Capture the cell that displays the provided text and extract its [x, y] central coordinate. 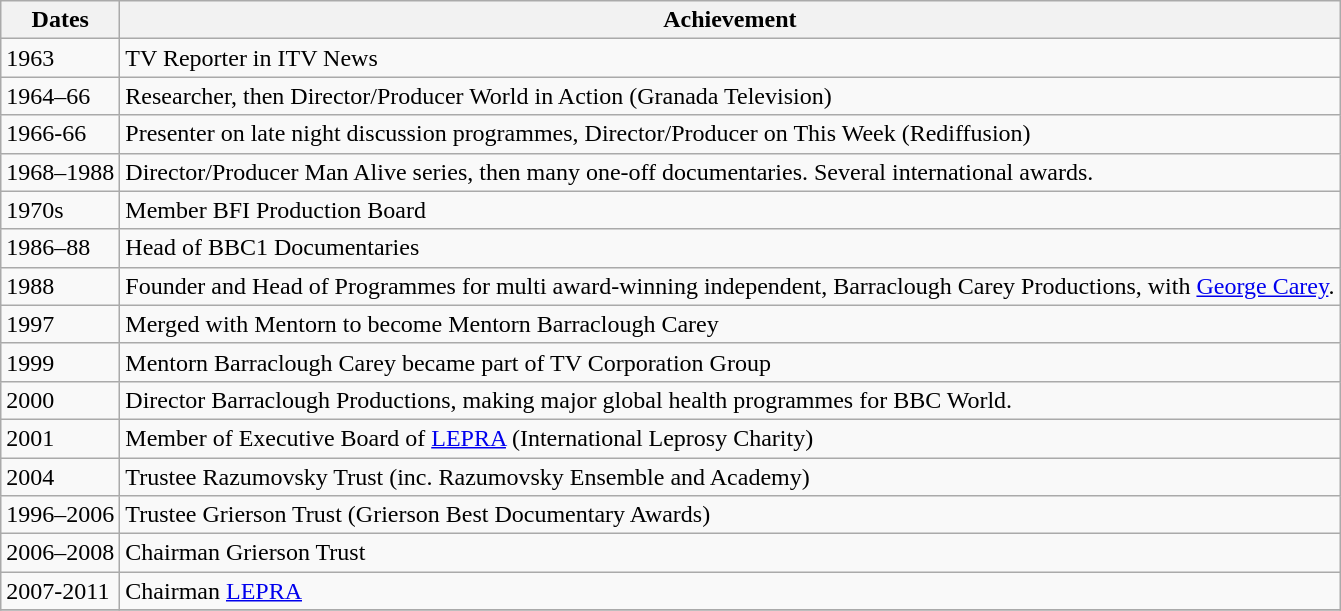
1970s [60, 210]
2000 [60, 400]
2004 [60, 477]
Trustee Grierson Trust (Grierson Best Documentary Awards) [730, 515]
TV Reporter in ITV News [730, 58]
2006–2008 [60, 553]
Achievement [730, 20]
1996–2006 [60, 515]
1997 [60, 324]
1988 [60, 286]
1968–1988 [60, 172]
2001 [60, 438]
1966-66 [60, 134]
Mentorn Barraclough Carey became part of TV Corporation Group [730, 362]
Chairman LEPRA [730, 591]
2007-2011 [60, 591]
1963 [60, 58]
Member BFI Production Board [730, 210]
1964–66 [60, 96]
Founder and Head of Programmes for multi award-winning independent, Barraclough Carey Productions, with George Carey. [730, 286]
1999 [60, 362]
Director/Producer Man Alive series, then many one-off documentaries. Several international awards. [730, 172]
1986–88 [60, 248]
Dates [60, 20]
Merged with Mentorn to become Mentorn Barraclough Carey [730, 324]
Presenter on late night discussion programmes, Director/Producer on This Week (Rediffusion) [730, 134]
Chairman Grierson Trust [730, 553]
Head of BBC1 Documentaries [730, 248]
Director Barraclough Productions, making major global health programmes for BBC World. [730, 400]
Trustee Razumovsky Trust (inc. Razumovsky Ensemble and Academy) [730, 477]
Researcher, then Director/Producer World in Action (Granada Television) [730, 96]
Member of Executive Board of LEPRA (International Leprosy Charity) [730, 438]
